Output the [X, Y] coordinate of the center of the cell containing the given text.  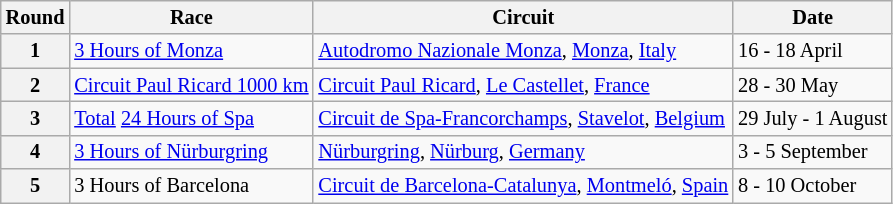
Autodromo Nazionale Monza, Monza, Italy [523, 51]
Total 24 Hours of Spa [191, 118]
3 [36, 118]
Round [36, 17]
Circuit Paul Ricard 1000 km [191, 85]
1 [36, 51]
3 Hours of Nürburgring [191, 152]
28 - 30 May [812, 85]
Nürburgring, Nürburg, Germany [523, 152]
Date [812, 17]
Circuit de Spa-Francorchamps, Stavelot, Belgium [523, 118]
29 July - 1 August [812, 118]
Circuit de Barcelona-Catalunya, Montmeló, Spain [523, 186]
4 [36, 152]
5 [36, 186]
Race [191, 17]
Circuit Paul Ricard, Le Castellet, France [523, 85]
2 [36, 85]
8 - 10 October [812, 186]
3 Hours of Monza [191, 51]
16 - 18 April [812, 51]
Circuit [523, 17]
3 - 5 September [812, 152]
3 Hours of Barcelona [191, 186]
